Return the [x, y] coordinate for the center point of the cell that contains the specified text.  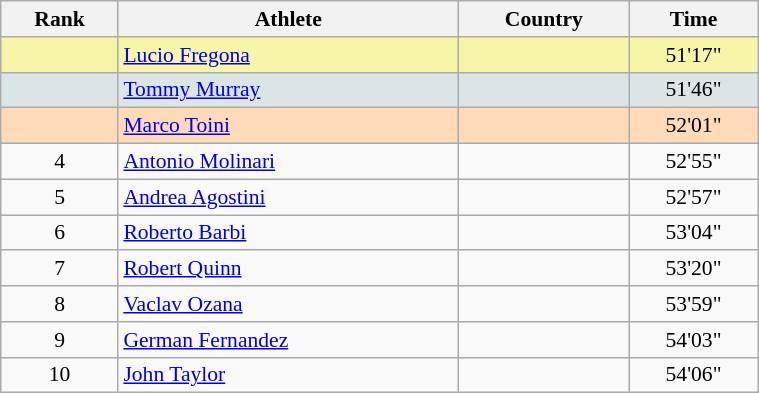
52'57" [693, 197]
4 [60, 162]
10 [60, 375]
Tommy Murray [288, 90]
Rank [60, 19]
Athlete [288, 19]
6 [60, 233]
54'06" [693, 375]
51'17" [693, 55]
Antonio Molinari [288, 162]
52'01" [693, 126]
52'55" [693, 162]
7 [60, 269]
5 [60, 197]
Roberto Barbi [288, 233]
Andrea Agostini [288, 197]
53'04" [693, 233]
Marco Toini [288, 126]
John Taylor [288, 375]
53'20" [693, 269]
Vaclav Ozana [288, 304]
51'46" [693, 90]
8 [60, 304]
German Fernandez [288, 340]
Time [693, 19]
Country [544, 19]
54'03" [693, 340]
Lucio Fregona [288, 55]
9 [60, 340]
53'59" [693, 304]
Robert Quinn [288, 269]
